Return the [X, Y] coordinate for the center point of the cell that contains the specified text.  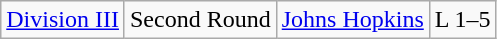
L 1–5 [462, 20]
Division III [63, 20]
Second Round [200, 20]
Johns Hopkins [352, 20]
